For the text-containing cell, return its midpoint in [X, Y] coordinate format. 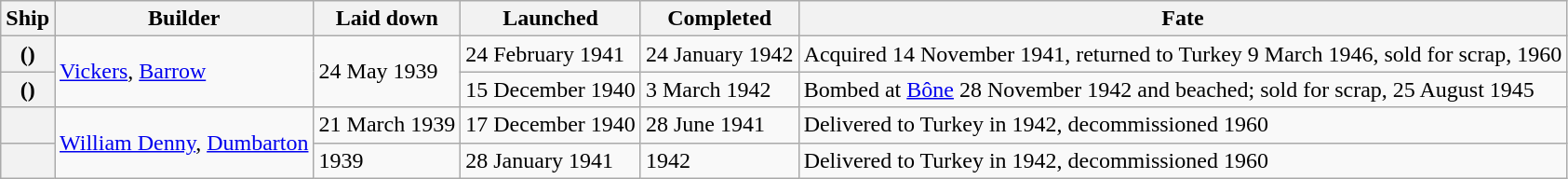
24 February 1941 [551, 54]
Launched [551, 19]
21 March 1939 [387, 125]
William Denny, Dumbarton [184, 143]
Acquired 14 November 1941, returned to Turkey 9 March 1946, sold for scrap, 1960 [1183, 54]
1939 [387, 160]
24 January 1942 [719, 54]
Fate [1183, 19]
Vickers, Barrow [184, 72]
Laid down [387, 19]
3 March 1942 [719, 89]
17 December 1940 [551, 125]
24 May 1939 [387, 72]
Builder [184, 19]
Completed [719, 19]
15 December 1940 [551, 89]
Ship [28, 19]
28 June 1941 [719, 125]
Bombed at Bône 28 November 1942 and beached; sold for scrap, 25 August 1945 [1183, 89]
28 January 1941 [551, 160]
1942 [719, 160]
